Determine the (X, Y) coordinate at the center of the cell enclosing the given text.  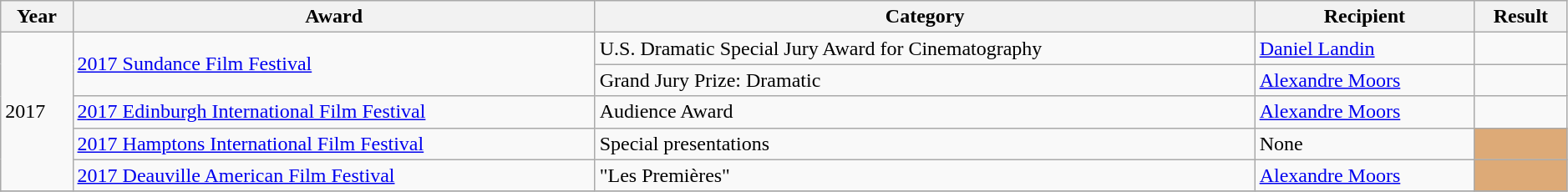
U.S. Dramatic Special Jury Award for Cinematography (925, 48)
2017 Edinburgh International Film Festival (334, 112)
Result (1521, 17)
"Les Premières" (925, 175)
Grand Jury Prize: Dramatic (925, 80)
2017 Deauville American Film Festival (334, 175)
Award (334, 17)
Year (37, 17)
None (1364, 144)
Category (925, 17)
Daniel Landin (1364, 48)
Special presentations (925, 144)
2017 (37, 112)
Recipient (1364, 17)
2017 Sundance Film Festival (334, 64)
Audience Award (925, 112)
2017 Hamptons International Film Festival (334, 144)
